For the text-containing cell, return its midpoint in [x, y] coordinate format. 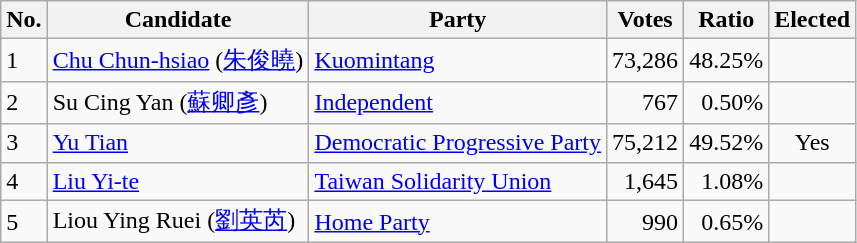
3 [24, 143]
Independent [458, 102]
1.08% [726, 181]
Liou Ying Ruei (劉英芮) [178, 222]
4 [24, 181]
990 [646, 222]
Su Cing Yan (蘇卿彥) [178, 102]
1 [24, 60]
Elected [812, 20]
Kuomintang [458, 60]
Democratic Progressive Party [458, 143]
Yu Tian [178, 143]
No. [24, 20]
48.25% [726, 60]
Chu Chun-hsiao (朱俊曉) [178, 60]
0.50% [726, 102]
Ratio [726, 20]
75,212 [646, 143]
767 [646, 102]
49.52% [726, 143]
Liu Yi-te [178, 181]
Home Party [458, 222]
Votes [646, 20]
0.65% [726, 222]
Yes [812, 143]
Taiwan Solidarity Union [458, 181]
Candidate [178, 20]
1,645 [646, 181]
73,286 [646, 60]
5 [24, 222]
2 [24, 102]
Party [458, 20]
